Detect which cell encompasses the target text, then output its [X, Y] center coordinate. 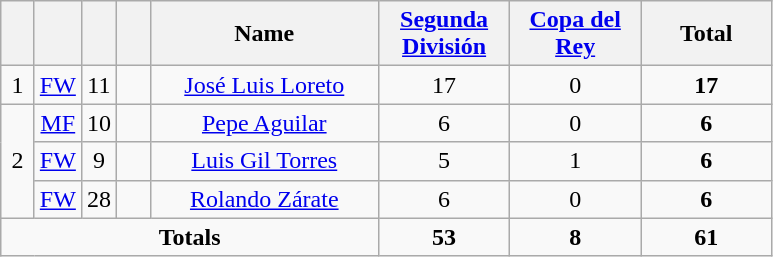
53 [444, 237]
28 [98, 199]
2 [18, 161]
Segunda División [444, 34]
MF [58, 123]
Total [706, 34]
8 [576, 237]
Rolando Zárate [264, 199]
Luis Gil Torres [264, 161]
Name [264, 34]
José Luis Loreto [264, 85]
Pepe Aguilar [264, 123]
9 [98, 161]
Totals [190, 237]
10 [98, 123]
Copa del Rey [576, 34]
5 [444, 161]
11 [98, 85]
61 [706, 237]
